Find where the given text appears and provide that cell's center as (X, Y) coordinate. 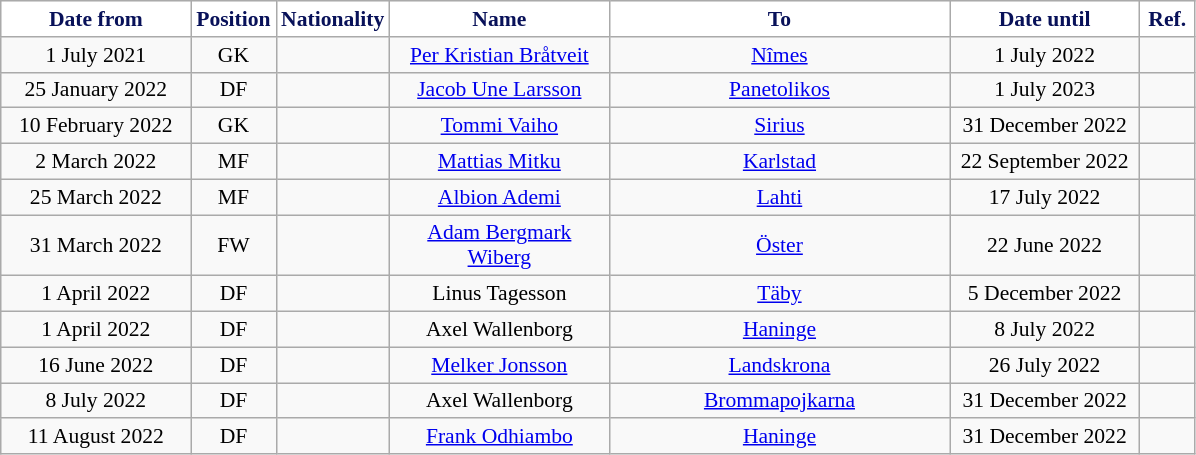
25 January 2022 (96, 90)
Nîmes (779, 55)
1 July 2023 (1045, 90)
Lahti (779, 197)
22 September 2022 (1045, 162)
Name (499, 19)
To (779, 19)
FW (234, 246)
Ref. (1168, 19)
Panetolikos (779, 90)
Öster (779, 246)
16 June 2022 (96, 365)
2 March 2022 (96, 162)
Jacob Une Larsson (499, 90)
Melker Jonsson (499, 365)
Sirius (779, 126)
Position (234, 19)
Linus Tagesson (499, 294)
Mattias Mitku (499, 162)
Landskrona (779, 365)
Brommapojkarna (779, 401)
22 June 2022 (1045, 246)
Tommi Vaiho (499, 126)
11 August 2022 (96, 437)
Albion Ademi (499, 197)
1 July 2022 (1045, 55)
Per Kristian Bråtveit (499, 55)
Date from (96, 19)
Nationality (332, 19)
Date until (1045, 19)
26 July 2022 (1045, 365)
10 February 2022 (96, 126)
25 March 2022 (96, 197)
17 July 2022 (1045, 197)
1 July 2021 (96, 55)
Frank Odhiambo (499, 437)
Adam Bergmark Wiberg (499, 246)
5 December 2022 (1045, 294)
Karlstad (779, 162)
Täby (779, 294)
31 March 2022 (96, 246)
